Output the [X, Y] coordinate of the center of the cell containing the given text.  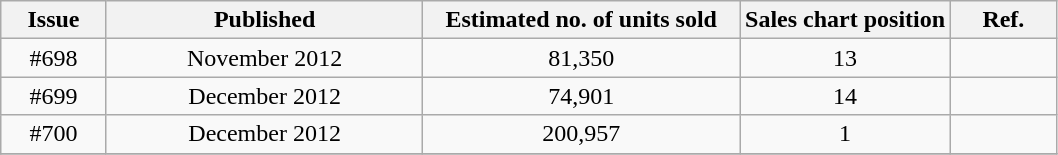
14 [846, 96]
November 2012 [264, 58]
#699 [54, 96]
1 [846, 134]
200,957 [582, 134]
Sales chart position [846, 20]
Issue [54, 20]
13 [846, 58]
Published [264, 20]
Ref. [1004, 20]
#698 [54, 58]
81,350 [582, 58]
#700 [54, 134]
74,901 [582, 96]
Estimated no. of units sold [582, 20]
